Output the [x, y] coordinate of the center of the cell containing the given text.  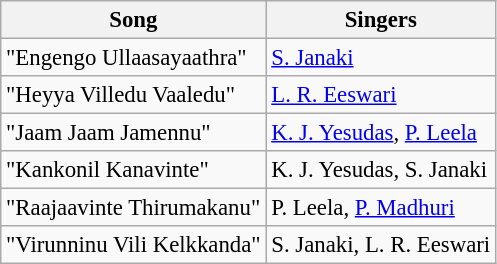
S. Janaki, L. R. Eeswari [381, 245]
"Virunninu Vili Kelkkanda" [134, 245]
"Raajaavinte Thirumakanu" [134, 208]
L. R. Eeswari [381, 95]
"Kankonil Kanavinte" [134, 170]
P. Leela, P. Madhuri [381, 208]
K. J. Yesudas, S. Janaki [381, 170]
Singers [381, 20]
"Heyya Villedu Vaaledu" [134, 95]
"Engengo Ullaasayaathra" [134, 58]
"Jaam Jaam Jamennu" [134, 133]
K. J. Yesudas, P. Leela [381, 133]
S. Janaki [381, 58]
Song [134, 20]
